Identify which cell holds the provided text, then report its [X, Y] central coordinate. 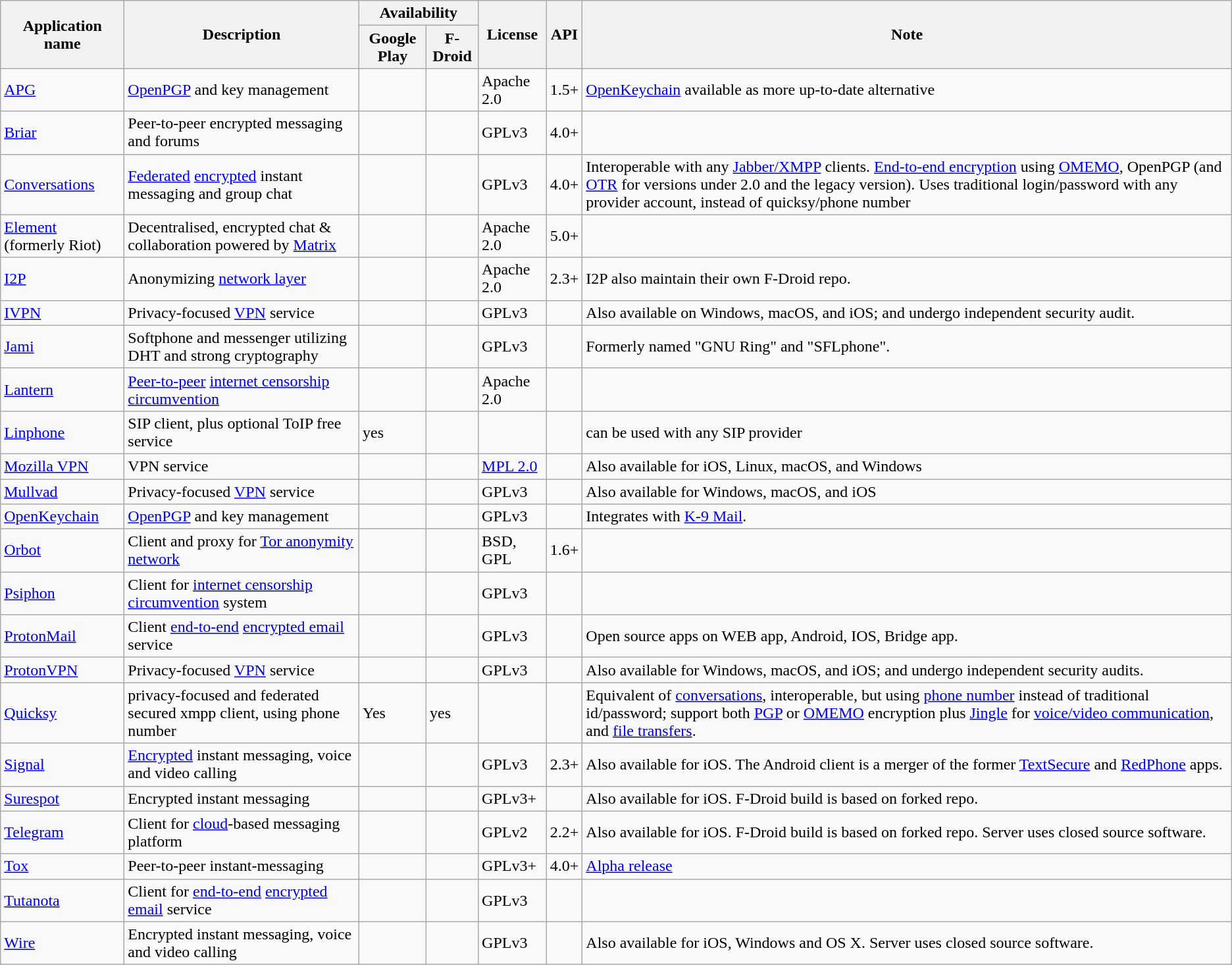
Client end-to-end encrypted email service [242, 636]
Note [907, 34]
Anonymizing network layer [242, 279]
Also available for iOS. F-Droid build is based on forked repo. Server uses closed source software. [907, 832]
API [565, 34]
Availability [419, 13]
Mozilla VPN [63, 466]
BSD, GPL [513, 550]
Encrypted instant messaging [242, 798]
Surespot [63, 798]
VPN service [242, 466]
OpenKeychain available as more up-to-date alternative [907, 90]
License [513, 34]
Also available for iOS. The Android client is a merger of the former TextSecure and RedPhone apps. [907, 765]
Element (formerly Riot) [63, 236]
Also available on Windows, macOS, and iOS; and undergo independent security audit. [907, 313]
Wire [63, 943]
Yes [392, 713]
Lantern [63, 390]
2.2+ [565, 832]
IVPN [63, 313]
Signal [63, 765]
Also available for iOS, Linux, macOS, and Windows [907, 466]
Peer-to-peer encrypted messaging and forums [242, 133]
Open source apps on WEB app, Android, IOS, Bridge app. [907, 636]
Client for end-to-end encrypted email service [242, 900]
Tutanota [63, 900]
I2P also maintain their own F-Droid repo. [907, 279]
SIP client, plus optional ToIP free service [242, 432]
Formerly named "GNU Ring" and "SFLphone". [907, 346]
Client for internet censorship circumvention system [242, 594]
Also available for iOS, Windows and OS X. Server uses closed source software. [907, 943]
5.0+ [565, 236]
can be used with any SIP provider [907, 432]
GPLv2 [513, 832]
Telegram [63, 832]
Peer-to-peer internet censorship circumvention [242, 390]
Also available for Windows, macOS, and iOS [907, 492]
Briar [63, 133]
Tox [63, 866]
Also available for iOS. F-Droid build is based on forked repo. [907, 798]
Softphone and messenger utilizing DHT and strong cryptography [242, 346]
privacy-focused and federated secured xmpp client, using phone number [242, 713]
1.6+ [565, 550]
Orbot [63, 550]
Also available for Windows, macOS, and iOS; and undergo independent security audits. [907, 670]
F-Droid [453, 47]
Peer-to-peer instant-messaging [242, 866]
Psiphon [63, 594]
MPL 2.0 [513, 466]
Application name [63, 34]
ProtonVPN [63, 670]
Mullvad [63, 492]
Alpha release [907, 866]
Description [242, 34]
APG [63, 90]
Quicksy [63, 713]
Integrates with K-9 Mail. [907, 517]
Google Play [392, 47]
Decentralised, encrypted chat & collaboration powered by Matrix [242, 236]
1.5+ [565, 90]
Federated encrypted instant messaging and group chat [242, 184]
I2P [63, 279]
Client for cloud-based messaging platform [242, 832]
Jami [63, 346]
Client and proxy for Tor anonymity network [242, 550]
ProtonMail [63, 636]
Linphone [63, 432]
Conversations [63, 184]
OpenKeychain [63, 517]
